Pinpoint the cell where the given text exists, returning its [x, y] midpoint coordinate. 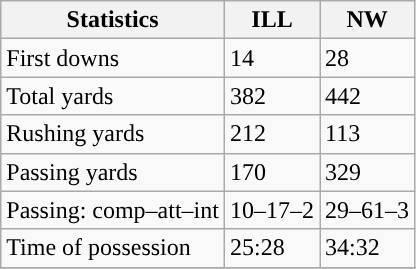
10–17–2 [272, 210]
NW [368, 20]
Time of possession [113, 248]
28 [368, 58]
14 [272, 58]
First downs [113, 58]
Total yards [113, 96]
Passing yards [113, 172]
382 [272, 96]
Statistics [113, 20]
29–61–3 [368, 210]
442 [368, 96]
ILL [272, 20]
113 [368, 134]
Rushing yards [113, 134]
329 [368, 172]
25:28 [272, 248]
Passing: comp–att–int [113, 210]
34:32 [368, 248]
170 [272, 172]
212 [272, 134]
